Pinpoint the cell where the given text exists, returning its (x, y) midpoint coordinate. 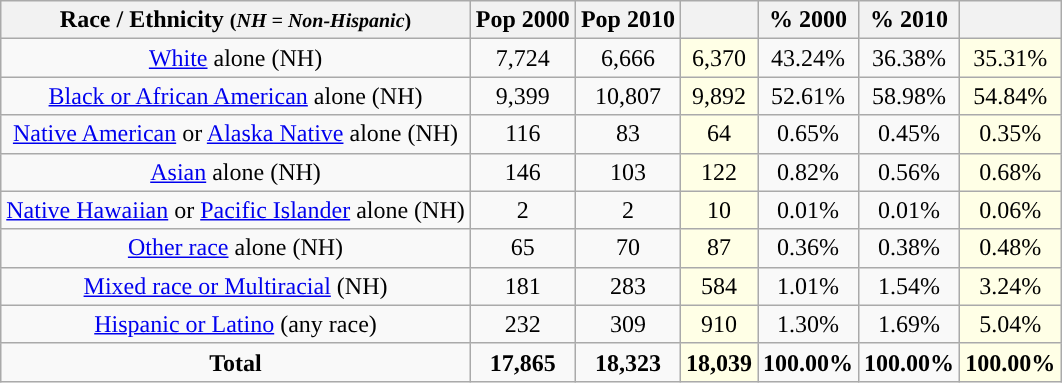
1.54% (910, 286)
Black or African American alone (NH) (236, 96)
Pop 2010 (628, 20)
87 (718, 248)
103 (628, 172)
910 (718, 324)
Pop 2000 (522, 20)
6,666 (628, 58)
65 (522, 248)
10,807 (628, 96)
6,370 (718, 58)
0.82% (808, 172)
0.48% (1010, 248)
1.30% (808, 324)
7,724 (522, 58)
146 (522, 172)
232 (522, 324)
0.56% (910, 172)
Mixed race or Multiracial (NH) (236, 286)
58.98% (910, 96)
0.35% (1010, 134)
1.69% (910, 324)
116 (522, 134)
0.36% (808, 248)
584 (718, 286)
70 (628, 248)
0.45% (910, 134)
54.84% (1010, 96)
Hispanic or Latino (any race) (236, 324)
64 (718, 134)
9,399 (522, 96)
White alone (NH) (236, 58)
18,039 (718, 362)
Total (236, 362)
36.38% (910, 58)
122 (718, 172)
17,865 (522, 362)
10 (718, 210)
Native Hawaiian or Pacific Islander alone (NH) (236, 210)
0.38% (910, 248)
Other race alone (NH) (236, 248)
83 (628, 134)
9,892 (718, 96)
Native American or Alaska Native alone (NH) (236, 134)
Race / Ethnicity (NH = Non-Hispanic) (236, 20)
181 (522, 286)
0.68% (1010, 172)
Asian alone (NH) (236, 172)
0.06% (1010, 210)
5.04% (1010, 324)
309 (628, 324)
0.65% (808, 134)
43.24% (808, 58)
18,323 (628, 362)
52.61% (808, 96)
% 2000 (808, 20)
3.24% (1010, 286)
% 2010 (910, 20)
1.01% (808, 286)
283 (628, 286)
35.31% (1010, 58)
